Find where the given text appears and provide that cell's center as (X, Y) coordinate. 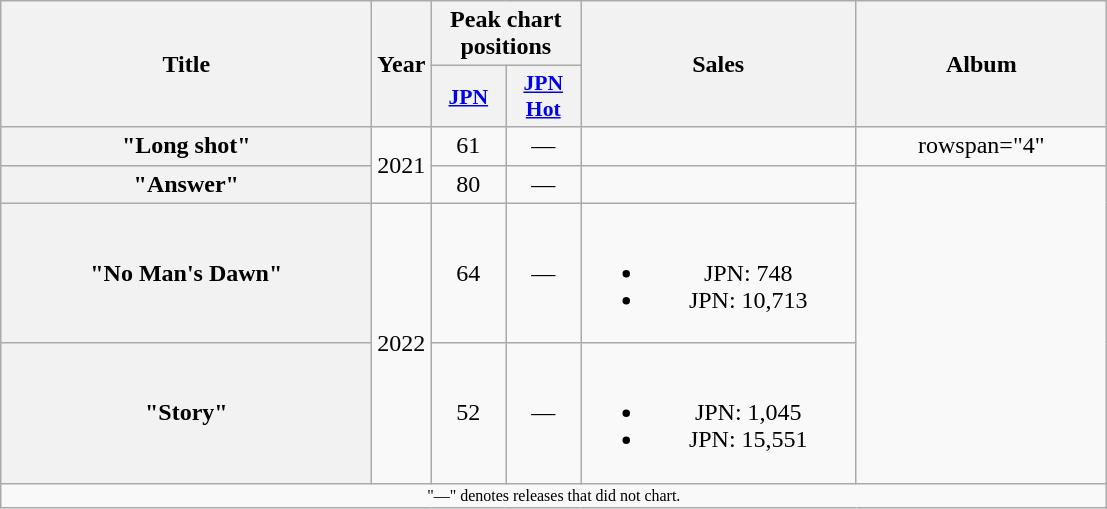
Album (982, 64)
52 (468, 413)
Peak chartpositions (506, 34)
rowspan="4" (982, 146)
Year (402, 64)
64 (468, 273)
80 (468, 184)
"—" denotes releases that did not chart. (554, 495)
61 (468, 146)
2022 (402, 343)
Title (186, 64)
JPN (468, 96)
"Long shot" (186, 146)
"No Man's Dawn" (186, 273)
JPNHot (544, 96)
2021 (402, 165)
JPN: 1,045 JPN: 15,551 (718, 413)
JPN: 748 JPN: 10,713 (718, 273)
"Story" (186, 413)
Sales (718, 64)
"Answer" (186, 184)
